Find where the given text appears and provide that cell's center as [X, Y] coordinate. 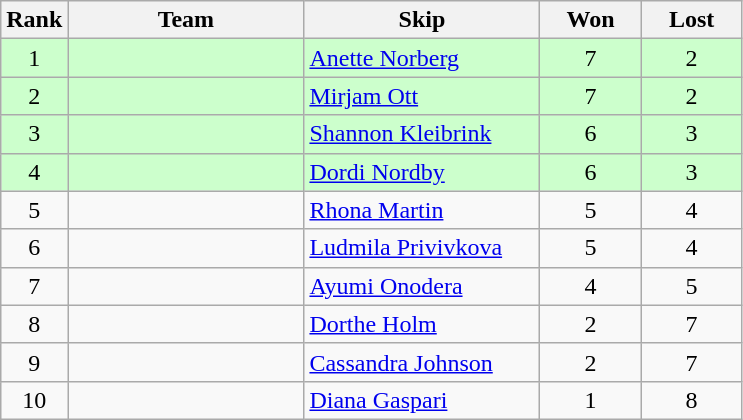
Rhona Martin [422, 210]
Shannon Kleibrink [422, 134]
Lost [692, 20]
Dorthe Holm [422, 324]
Cassandra Johnson [422, 362]
Won [590, 20]
Rank [34, 20]
Mirjam Ott [422, 96]
Dordi Nordby [422, 172]
Ludmila Privivkova [422, 248]
Ayumi Onodera [422, 286]
9 [34, 362]
Anette Norberg [422, 58]
Team [186, 20]
10 [34, 400]
Skip [422, 20]
Diana Gaspari [422, 400]
